Determine the (X, Y) coordinate at the center of the cell enclosing the given text.  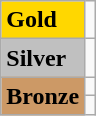
Silver (43, 58)
Bronze (43, 96)
Gold (43, 20)
